Output the [X, Y] coordinate of the center of the cell containing the given text.  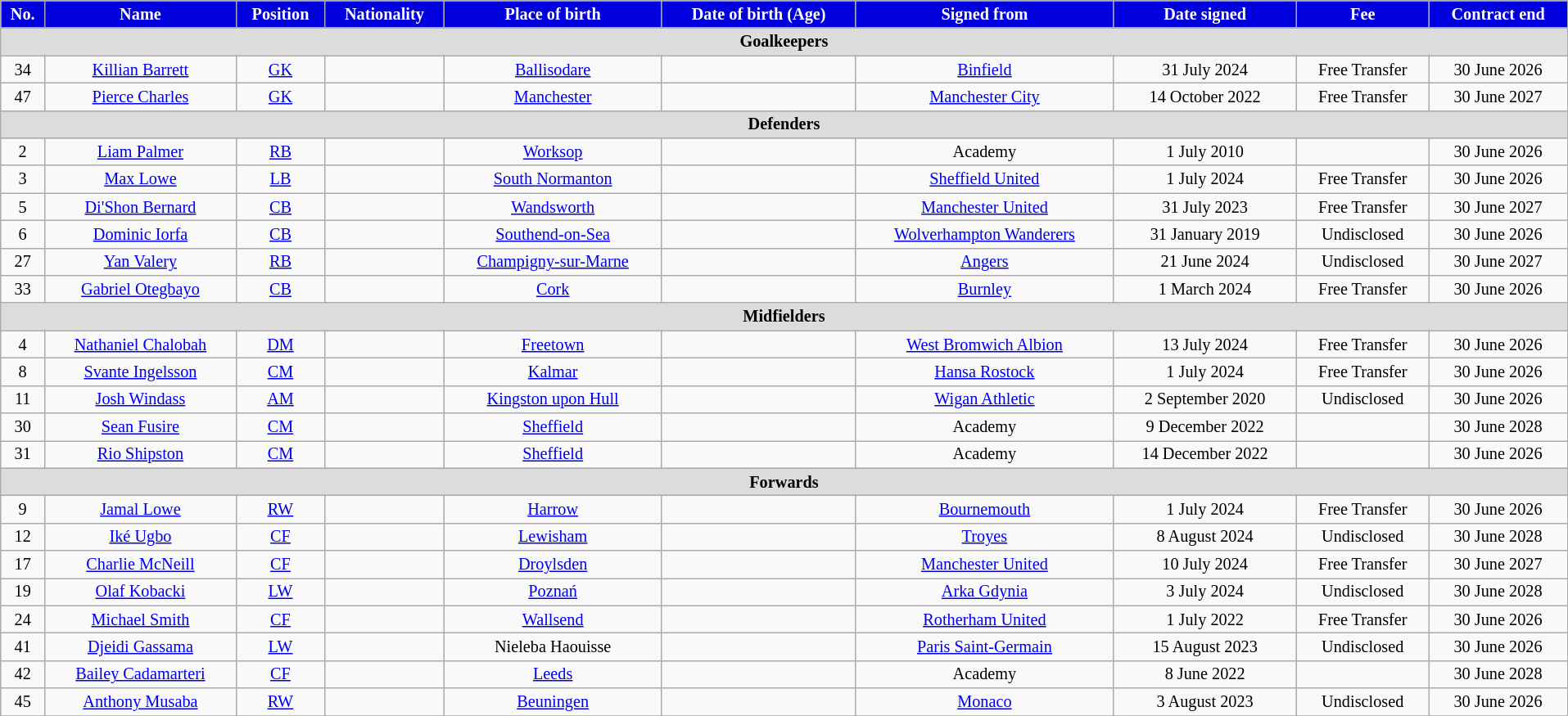
41 [23, 646]
Michael Smith [141, 619]
Leeds [553, 674]
Djeidi Gassama [141, 646]
Nationality [385, 14]
45 [23, 701]
Fee [1362, 14]
Dominic Iorfa [141, 234]
Binfield [984, 69]
Defenders [784, 124]
Anthony Musaba [141, 701]
Yan Valery [141, 262]
17 [23, 564]
Rotherham United [984, 619]
3 August 2023 [1205, 701]
Arka Gdynia [984, 592]
31 July 2024 [1205, 69]
31 July 2023 [1205, 207]
31 January 2019 [1205, 234]
Burnley [984, 289]
31 [23, 454]
30 [23, 426]
LB [280, 179]
Max Lowe [141, 179]
Liam Palmer [141, 151]
South Normanton [553, 179]
Iké Ugbo [141, 537]
21 June 2024 [1205, 262]
Paris Saint-Germain [984, 646]
47 [23, 97]
Manchester City [984, 97]
Date of birth (Age) [758, 14]
Worksop [553, 151]
Place of birth [553, 14]
Nathaniel Chalobah [141, 344]
Killian Barrett [141, 69]
10 July 2024 [1205, 564]
Josh Windass [141, 399]
Olaf Kobacki [141, 592]
2 [23, 151]
Champigny-sur-Marne [553, 262]
4 [23, 344]
Bournemouth [984, 509]
1 March 2024 [1205, 289]
1 July 2022 [1205, 619]
Wigan Athletic [984, 399]
24 [23, 619]
42 [23, 674]
Rio Shipston [141, 454]
9 December 2022 [1205, 426]
Wallsend [553, 619]
Hansa Rostock [984, 372]
12 [23, 537]
9 [23, 509]
Droylsden [553, 564]
Southend-on-Sea [553, 234]
West Bromwich Albion [984, 344]
Forwards [784, 482]
Date signed [1205, 14]
27 [23, 262]
19 [23, 592]
33 [23, 289]
Monaco [984, 701]
Sheffield United [984, 179]
Position [280, 14]
Pierce Charles [141, 97]
Sean Fusire [141, 426]
Freetown [553, 344]
5 [23, 207]
Nieleba Haouisse [553, 646]
Beuningen [553, 701]
Troyes [984, 537]
14 December 2022 [1205, 454]
Wandsworth [553, 207]
Lewisham [553, 537]
34 [23, 69]
3 [23, 179]
Signed from [984, 14]
8 June 2022 [1205, 674]
Harrow [553, 509]
3 July 2024 [1205, 592]
Cork [553, 289]
8 [23, 372]
Svante Ingelsson [141, 372]
8 August 2024 [1205, 537]
AM [280, 399]
Kingston upon Hull [553, 399]
Kalmar [553, 372]
Manchester [553, 97]
1 July 2010 [1205, 151]
Gabriel Otegbayo [141, 289]
Name [141, 14]
Bailey Cadamarteri [141, 674]
Goalkeepers [784, 42]
6 [23, 234]
Poznań [553, 592]
13 July 2024 [1205, 344]
Wolverhampton Wanderers [984, 234]
15 August 2023 [1205, 646]
Charlie McNeill [141, 564]
Midfielders [784, 317]
Ballisodare [553, 69]
Contract end [1498, 14]
Angers [984, 262]
14 October 2022 [1205, 97]
11 [23, 399]
DM [280, 344]
Di'Shon Bernard [141, 207]
2 September 2020 [1205, 399]
Jamal Lowe [141, 509]
No. [23, 14]
